Extract the (X, Y) coordinate from the center of the cell holding the provided text.  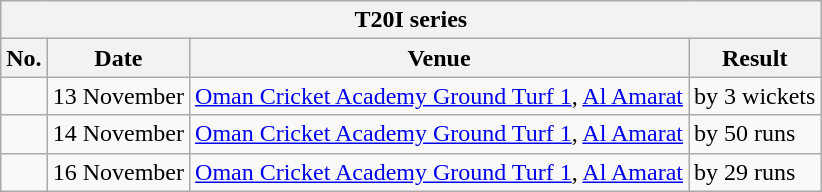
14 November (118, 134)
T20I series (411, 20)
Result (755, 58)
by 29 runs (755, 172)
Venue (440, 58)
Date (118, 58)
No. (24, 58)
by 50 runs (755, 134)
13 November (118, 96)
16 November (118, 172)
by 3 wickets (755, 96)
